Scan for the cell matching the given text and deliver its (X, Y) coordinate at center. 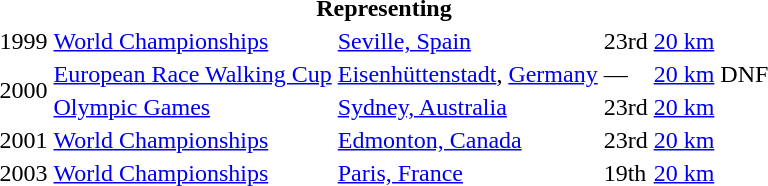
Edmonton, Canada (468, 140)
Sydney, Australia (468, 107)
Seville, Spain (468, 41)
Eisenhüttenstadt, Germany (468, 74)
European Race Walking Cup (192, 74)
Olympic Games (192, 107)
— (626, 74)
